Capture the cell that displays the provided text and extract its [X, Y] central coordinate. 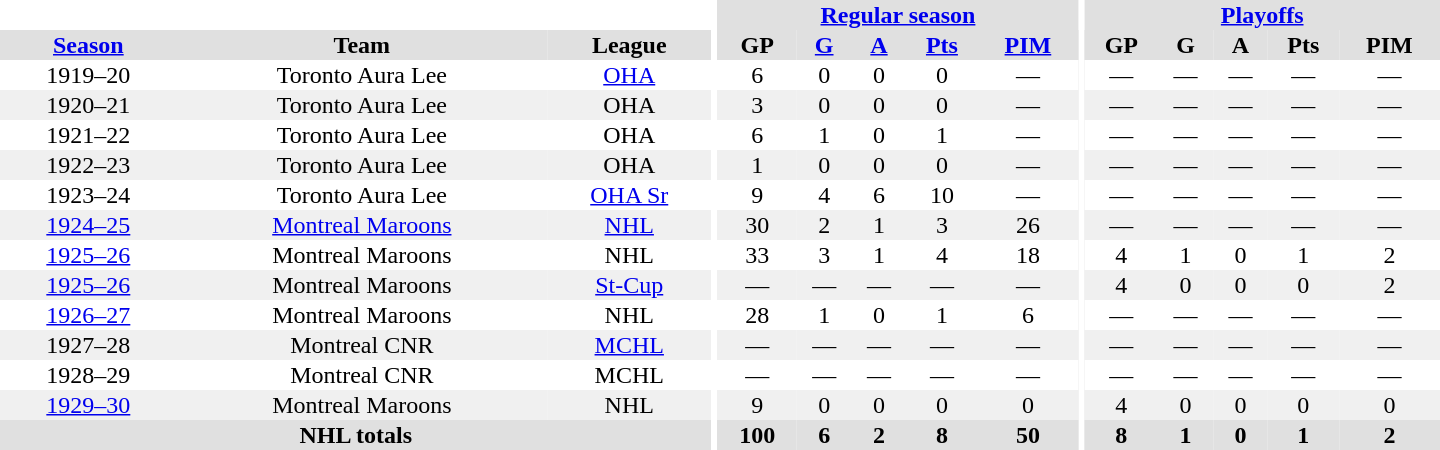
10 [942, 195]
Playoffs [1262, 15]
League [630, 45]
Season [88, 45]
1924–25 [88, 225]
NHL totals [356, 435]
Regular season [898, 15]
26 [1028, 225]
1923–24 [88, 195]
30 [758, 225]
1922–23 [88, 165]
1929–30 [88, 405]
OHA Sr [630, 195]
33 [758, 255]
50 [1028, 435]
Team [362, 45]
1921–22 [88, 135]
1928–29 [88, 375]
1919–20 [88, 75]
1920–21 [88, 105]
100 [758, 435]
18 [1028, 255]
28 [758, 315]
1926–27 [88, 315]
St-Cup [630, 285]
1927–28 [88, 345]
